Determine the [X, Y] coordinate at the center of the cell enclosing the given text.  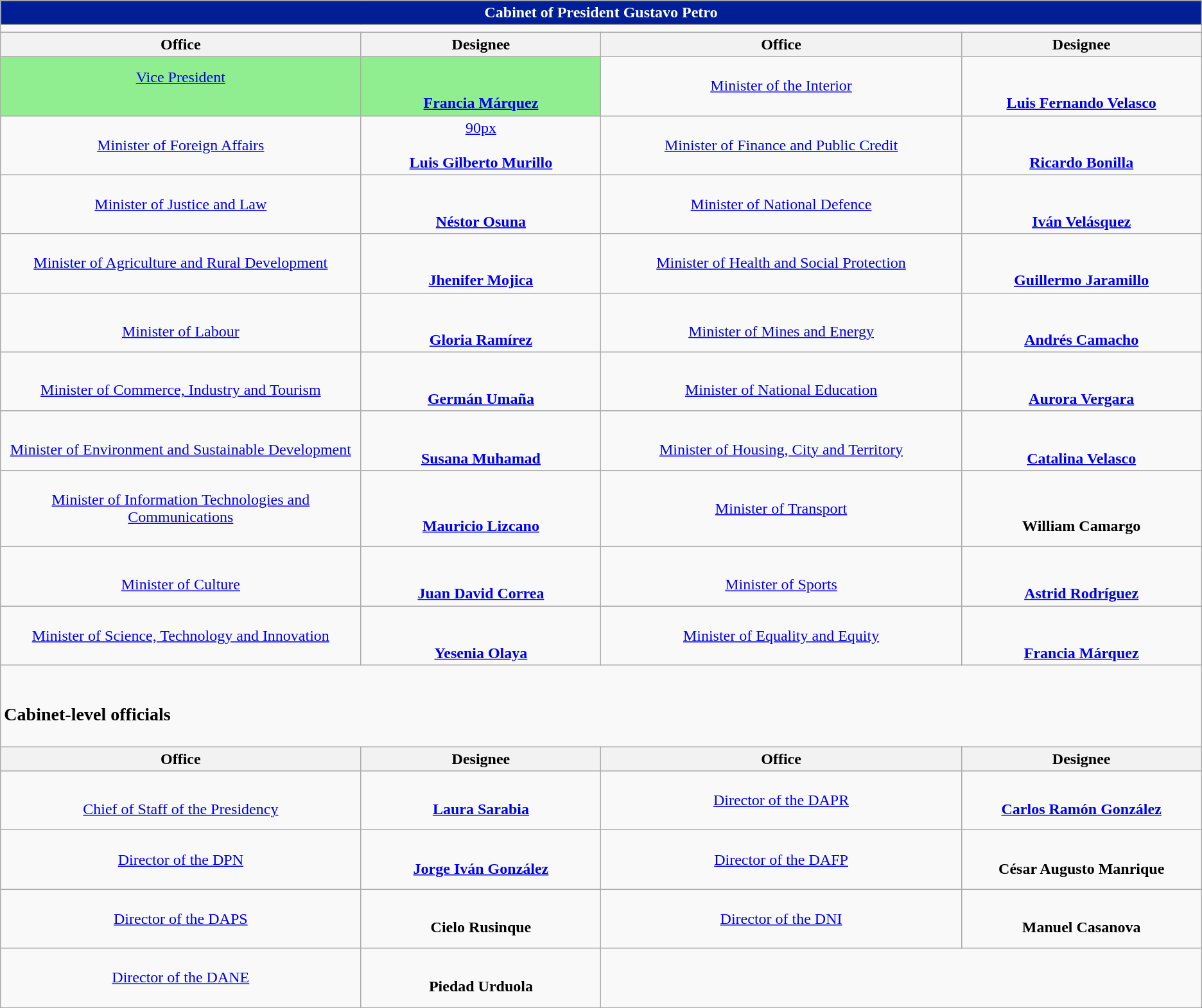
Minister of Foreign Affairs [181, 145]
Mauricio Lizcano [481, 508]
Minister of Equality and Equity [781, 636]
Cabinet-level officials [601, 706]
Juan David Correa [481, 576]
Minister of Agriculture and Rural Development [181, 263]
Néstor Osuna [481, 204]
Carlos Ramón González [1081, 801]
Director of the DAFP [781, 860]
Cabinet of President Gustavo Petro [601, 13]
90pxLuis Gilberto Murillo [481, 145]
Minister of National Defence [781, 204]
Catalina Velasco [1081, 440]
Iván Velásquez [1081, 204]
Director of the DAPS [181, 919]
Minister of Health and Social Protection [781, 263]
Minister of Labour [181, 322]
Luis Fernando Velasco [1081, 86]
Andrés Camacho [1081, 322]
Gloria Ramírez [481, 322]
Chief of Staff of the Presidency [181, 801]
César Augusto Manrique [1081, 860]
Minister of Sports [781, 576]
Minister of Environment and Sustainable Development [181, 440]
Laura Sarabia [481, 801]
Director of the DAPR [781, 801]
Aurora Vergara [1081, 381]
Minister of Justice and Law [181, 204]
Minister of Information Technologies and Communications [181, 508]
Yesenia Olaya [481, 636]
William Camargo [1081, 508]
Minister of the Interior [781, 86]
Germán Umaña [481, 381]
Cielo Rusinque [481, 919]
Minister of Mines and Energy [781, 322]
Guillermo Jaramillo [1081, 263]
Manuel Casanova [1081, 919]
Ricardo Bonilla [1081, 145]
Vice President [181, 86]
Piedad Urduola [481, 978]
Jhenifer Mojica [481, 263]
Minister of Housing, City and Territory [781, 440]
Director of the DANE [181, 978]
Minister of Finance and Public Credit [781, 145]
Jorge Iván González [481, 860]
Minister of National Education [781, 381]
Minister of Culture [181, 576]
Minister of Science, Technology and Innovation [181, 636]
Director of the DNI [781, 919]
Director of the DPN [181, 860]
Susana Muhamad [481, 440]
Astrid Rodríguez [1081, 576]
Minister of Commerce, Industry and Tourism [181, 381]
Minister of Transport [781, 508]
